Return [X, Y] of the center of cell containing provided text 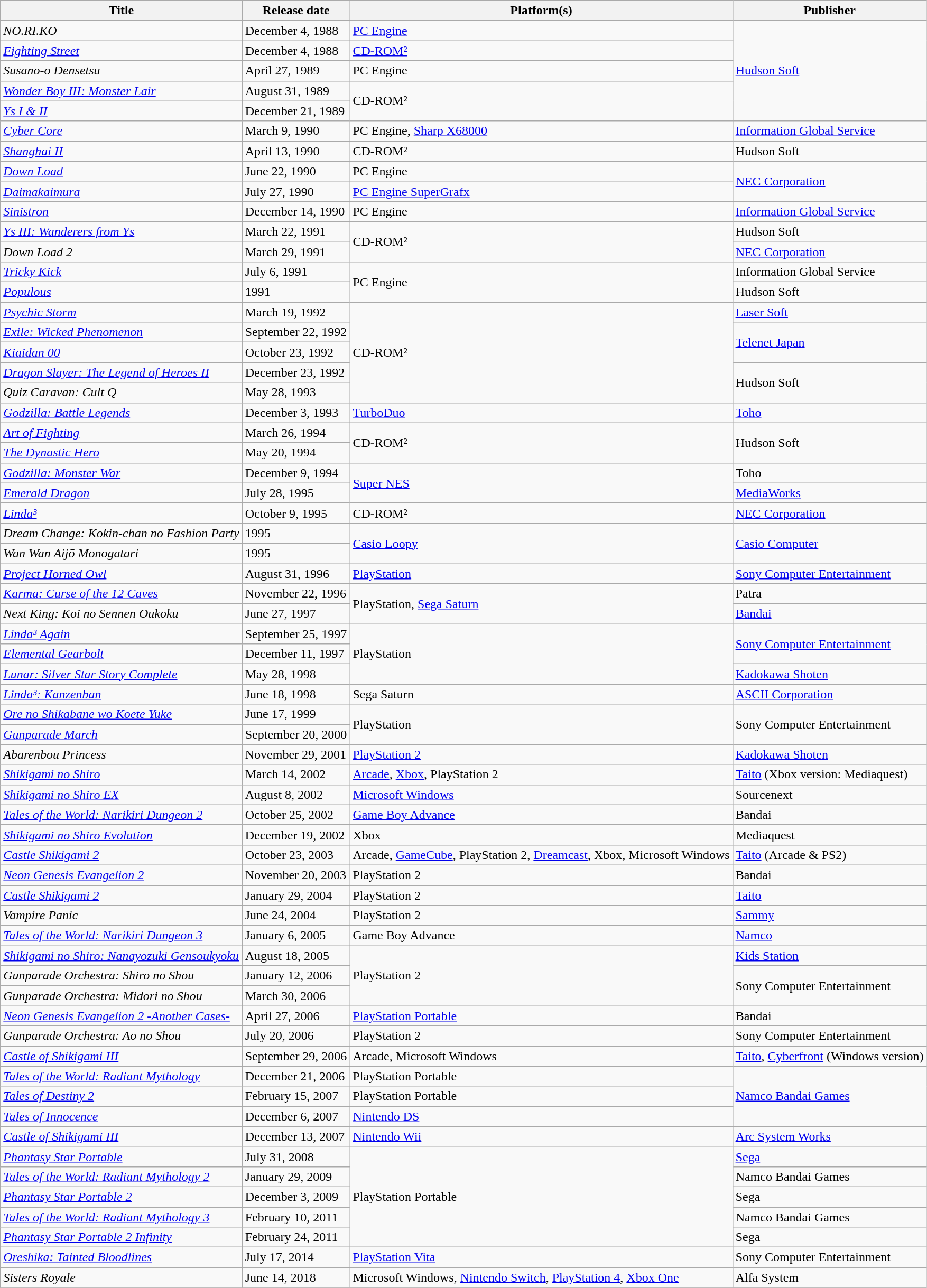
March 26, 1994 [296, 433]
January 29, 2004 [296, 895]
January 29, 2009 [296, 1177]
Alfa System [830, 1277]
July 28, 1995 [296, 493]
Gunparade Orchestra: Midori no Shou [122, 996]
Platform(s) [541, 11]
December 23, 1992 [296, 372]
December 21, 1989 [296, 111]
PlayStation Vita [541, 1257]
July 6, 1991 [296, 272]
December 6, 2007 [296, 1116]
Quiz Caravan: Cult Q [122, 393]
Taito (Arcade & PS2) [830, 855]
October 23, 1992 [296, 352]
Ys III: Wanderers from Ys [122, 231]
October 23, 2003 [296, 855]
Release date [296, 11]
Arcade, Microsoft Windows [541, 1056]
The Dynastic Hero [122, 453]
Oreshika: Tainted Bloodlines [122, 1257]
Patra [830, 594]
June 24, 2004 [296, 916]
Tales of the World: Narikiri Dungeon 2 [122, 815]
Arcade, Xbox, PlayStation 2 [541, 774]
May 28, 1993 [296, 393]
Shikigami no Shiro: Nanayozuki Gensoukyoku [122, 956]
Dragon Slayer: The Legend of Heroes II [122, 372]
Abarenbou Princess [122, 754]
Gunparade Orchestra: Shiro no Shou [122, 976]
Neon Genesis Evangelion 2 -Another Cases- [122, 1016]
Tales of Destiny 2 [122, 1096]
June 18, 1998 [296, 694]
Kids Station [830, 956]
Tales of Innocence [122, 1116]
June 14, 2018 [296, 1277]
Godzilla: Monster War [122, 473]
Taito [830, 895]
September 22, 1992 [296, 332]
Kiaidan 00 [122, 352]
May 20, 1994 [296, 453]
Phantasy Star Portable 2 [122, 1197]
Down Load [122, 171]
March 19, 1992 [296, 312]
PC Engine, Sharp X68000 [541, 131]
Nintendo Wii [541, 1136]
August 18, 2005 [296, 956]
December 13, 2007 [296, 1136]
Down Load 2 [122, 252]
March 30, 2006 [296, 996]
Casio Loopy [541, 543]
Mediaquest [830, 835]
November 20, 2003 [296, 875]
July 17, 2014 [296, 1257]
Wonder Boy III: Monster Lair [122, 91]
June 27, 1997 [296, 614]
March 9, 1990 [296, 131]
Arc System Works [830, 1136]
Tales of the World: Narikiri Dungeon 3 [122, 936]
July 20, 2006 [296, 1036]
Susano-o Densetsu [122, 71]
Xbox [541, 835]
June 17, 1999 [296, 714]
Psychic Storm [122, 312]
Laser Soft [830, 312]
Linda³ [122, 513]
Ys I & II [122, 111]
Taito, Cyberfront (Windows version) [830, 1056]
February 15, 2007 [296, 1096]
Linda³ Again [122, 634]
Elemental Gearbolt [122, 654]
August 8, 2002 [296, 795]
Telenet Japan [830, 342]
PC Engine SuperGrafx [541, 191]
September 29, 2006 [296, 1056]
Ore no Shikabane wo Koete Yuke [122, 714]
Sisters Royale [122, 1277]
Shanghai II [122, 151]
September 20, 2000 [296, 734]
December 14, 1990 [296, 211]
TurboDuo [541, 413]
Gunparade Orchestra: Ao no Shou [122, 1036]
Sammy [830, 916]
April 27, 2006 [296, 1016]
Godzilla: Battle Legends [122, 413]
July 27, 1990 [296, 191]
December 3, 1993 [296, 413]
November 22, 1996 [296, 594]
Cyber Core [122, 131]
December 19, 2002 [296, 835]
April 27, 1989 [296, 71]
Tricky Kick [122, 272]
NO.RI.KO [122, 31]
MediaWorks [830, 493]
Shikigami no Shiro EX [122, 795]
May 28, 1998 [296, 674]
Phantasy Star Portable 2 Infinity [122, 1237]
February 10, 2011 [296, 1217]
October 9, 1995 [296, 513]
October 25, 2002 [296, 815]
Wan Wan Aijō Monogatari [122, 553]
January 12, 2006 [296, 976]
Art of Fighting [122, 433]
Gunparade March [122, 734]
Title [122, 11]
Project Horned Owl [122, 573]
Sourcenext [830, 795]
Taito (Xbox version: Mediaquest) [830, 774]
Exile: Wicked Phenomenon [122, 332]
Super NES [541, 483]
Sega Saturn [541, 694]
Shikigami no Shiro [122, 774]
July 31, 2008 [296, 1156]
Tales of the World: Radiant Mythology 3 [122, 1217]
Linda³: Kanzenban [122, 694]
November 29, 2001 [296, 754]
Shikigami no Shiro Evolution [122, 835]
Casio Computer [830, 543]
June 22, 1990 [296, 171]
Publisher [830, 11]
Next King: Koi no Sennen Oukoku [122, 614]
ASCII Corporation [830, 694]
Fighting Street [122, 51]
Emerald Dragon [122, 493]
December 21, 2006 [296, 1076]
December 11, 1997 [296, 654]
March 22, 1991 [296, 231]
Namco [830, 936]
Microsoft Windows [541, 795]
December 9, 1994 [296, 473]
August 31, 1996 [296, 573]
PlayStation, Sega Saturn [541, 604]
Sinistron [122, 211]
Microsoft Windows, Nintendo Switch, PlayStation 4, Xbox One [541, 1277]
August 31, 1989 [296, 91]
April 13, 1990 [296, 151]
Neon Genesis Evangelion 2 [122, 875]
Nintendo DS [541, 1116]
March 29, 1991 [296, 252]
Vampire Panic [122, 916]
Dream Change: Kokin-chan no Fashion Party [122, 533]
Tales of the World: Radiant Mythology 2 [122, 1177]
Lunar: Silver Star Story Complete [122, 674]
Daimakaimura [122, 191]
1991 [296, 292]
Phantasy Star Portable [122, 1156]
February 24, 2011 [296, 1237]
January 6, 2005 [296, 936]
Populous [122, 292]
Arcade, GameCube, PlayStation 2, Dreamcast, Xbox, Microsoft Windows [541, 855]
Karma: Curse of the 12 Caves [122, 594]
March 14, 2002 [296, 774]
September 25, 1997 [296, 634]
December 3, 2009 [296, 1197]
Tales of the World: Radiant Mythology [122, 1076]
